Return [X, Y] of the center of cell containing provided text 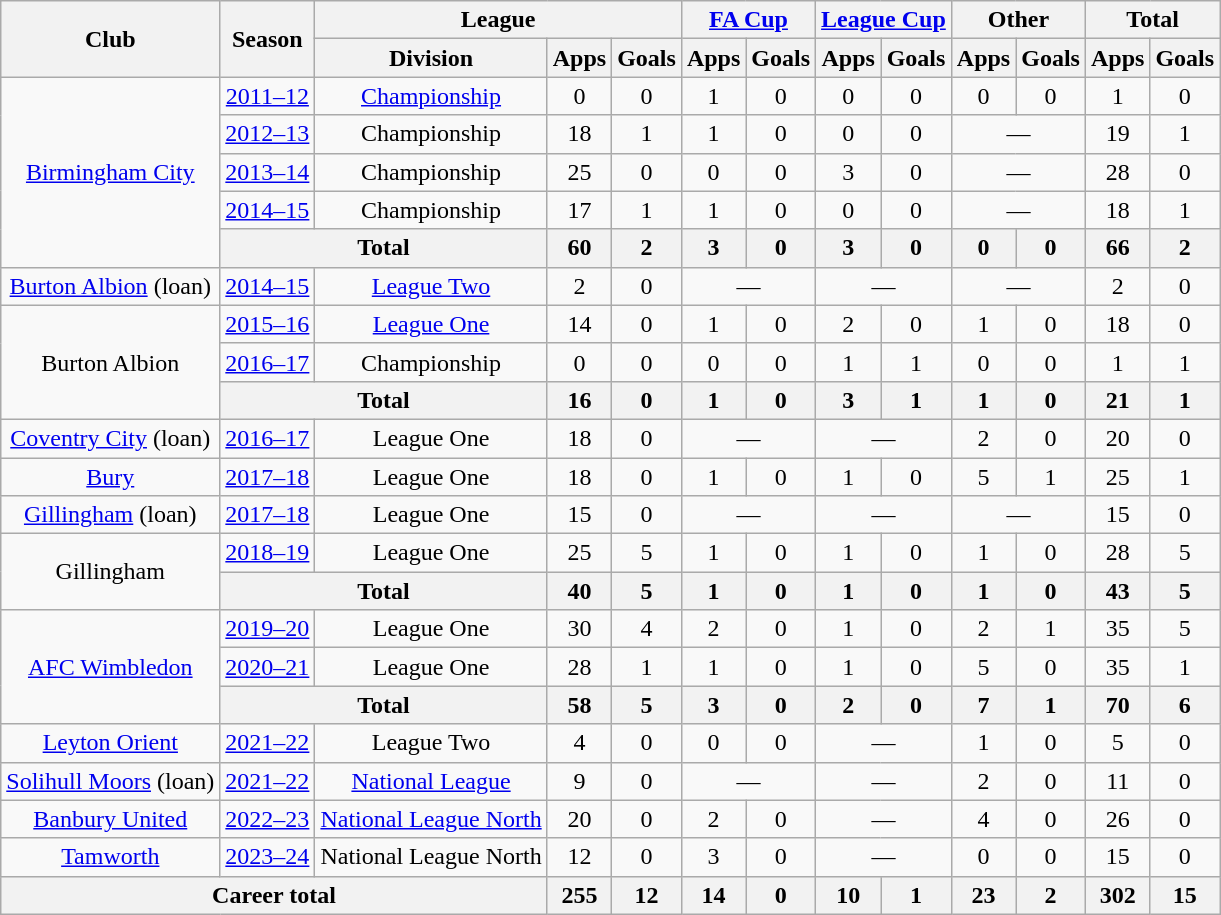
AFC Wimbledon [110, 667]
Club [110, 39]
19 [1117, 134]
2011–12 [268, 96]
Burton Albion [110, 362]
Gillingham [110, 572]
11 [1117, 781]
Career total [274, 895]
58 [579, 705]
Tamworth [110, 857]
21 [1117, 400]
Banbury United [110, 819]
16 [579, 400]
255 [579, 895]
Coventry City (loan) [110, 438]
Other [1018, 20]
2013–14 [268, 172]
23 [983, 895]
30 [579, 629]
2015–16 [268, 324]
43 [1117, 591]
Division [431, 58]
Burton Albion (loan) [110, 286]
302 [1117, 895]
2019–20 [268, 629]
9 [579, 781]
2022–23 [268, 819]
Birmingham City [110, 172]
FA Cup [748, 20]
66 [1117, 248]
Leyton Orient [110, 743]
Season [268, 39]
17 [579, 210]
60 [579, 248]
40 [579, 591]
Solihull Moors (loan) [110, 781]
2012–13 [268, 134]
National League [431, 781]
2020–21 [268, 667]
League [498, 20]
10 [848, 895]
26 [1117, 819]
6 [1185, 705]
League Cup [884, 20]
Gillingham (loan) [110, 515]
2023–24 [268, 857]
7 [983, 705]
Bury [110, 477]
2018–19 [268, 553]
70 [1117, 705]
